Pinpoint the cell where the given text exists, returning its [X, Y] midpoint coordinate. 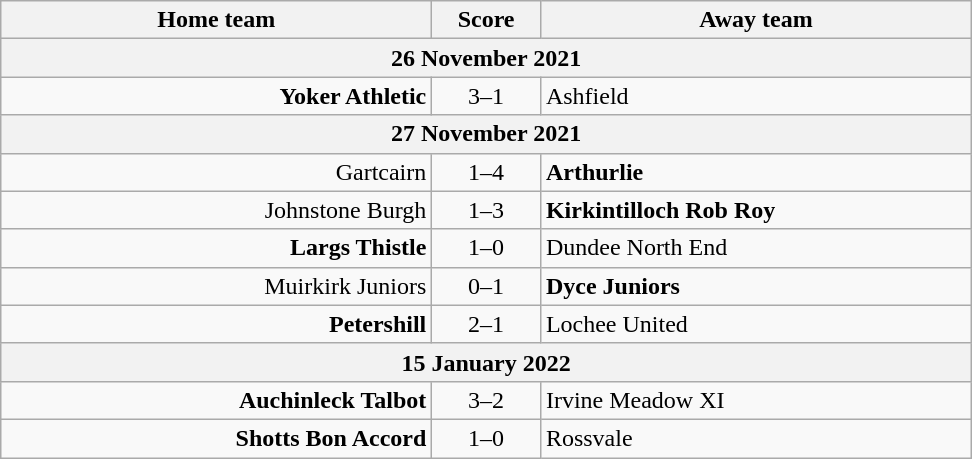
Dyce Juniors [756, 286]
3–1 [486, 96]
Muirkirk Juniors [216, 286]
Home team [216, 20]
Petershill [216, 324]
Largs Thistle [216, 248]
2–1 [486, 324]
1–4 [486, 172]
Yoker Athletic [216, 96]
Lochee United [756, 324]
Gartcairn [216, 172]
Dundee North End [756, 248]
Irvine Meadow XI [756, 400]
Auchinleck Talbot [216, 400]
Kirkintilloch Rob Roy [756, 210]
26 November 2021 [486, 58]
3–2 [486, 400]
1–3 [486, 210]
Shotts Bon Accord [216, 438]
Arthurlie [756, 172]
Ashfield [756, 96]
Rossvale [756, 438]
Score [486, 20]
27 November 2021 [486, 134]
Away team [756, 20]
Johnstone Burgh [216, 210]
15 January 2022 [486, 362]
0–1 [486, 286]
